Scan for the cell matching the given text and deliver its (X, Y) coordinate at center. 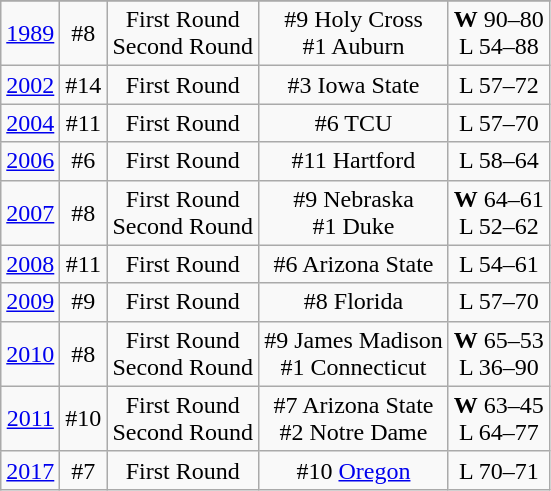
W 65–53L 36–90 (498, 354)
#6 (84, 161)
2008 (30, 264)
#9 James Madison#1 Connecticut (354, 354)
#14 (84, 85)
#9 Nebraska#1 Duke (354, 212)
#10 (84, 418)
#3 Iowa State (354, 85)
2002 (30, 85)
W 63–45L 64–77 (498, 418)
#6 TCU (354, 123)
#11 Hartford (354, 161)
#8 Florida (354, 302)
#7 (84, 470)
#10 Oregon (354, 470)
2017 (30, 470)
2011 (30, 418)
#7 Arizona State#2 Notre Dame (354, 418)
L 57–72 (498, 85)
#9 (84, 302)
L 58–64 (498, 161)
2010 (30, 354)
2009 (30, 302)
#9 Holy Cross#1 Auburn (354, 34)
2004 (30, 123)
2006 (30, 161)
2007 (30, 212)
L 54–61 (498, 264)
W 90–80L 54–88 (498, 34)
L 70–71 (498, 470)
1989 (30, 34)
#6 Arizona State (354, 264)
W 64–61L 52–62 (498, 212)
